Locate the cell with the specified text and output its (X, Y) center coordinate. 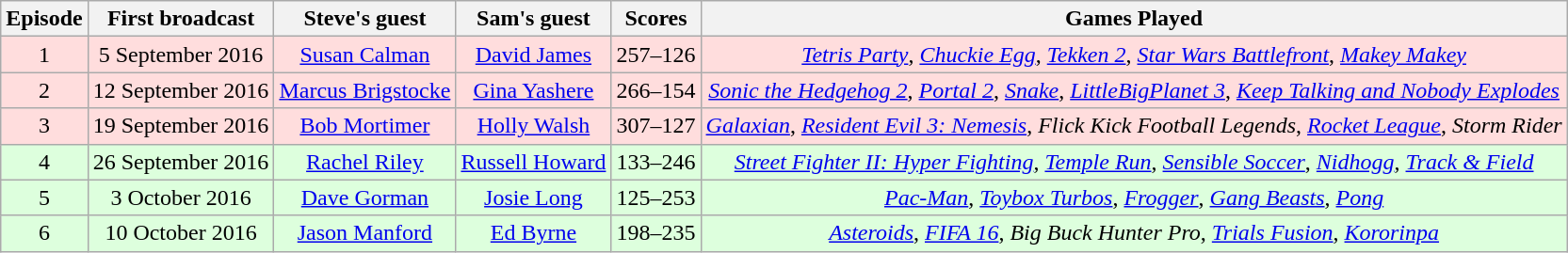
12 September 2016 (181, 90)
133–246 (655, 162)
5 September 2016 (181, 55)
1 (44, 55)
4 (44, 162)
Galaxian, Resident Evil 3: Nemesis, Flick Kick Football Legends, Rocket League, Storm Rider (1134, 126)
Sam's guest (533, 19)
Bob Mortimer (365, 126)
125–253 (655, 198)
257–126 (655, 55)
307–127 (655, 126)
Episode (44, 19)
2 (44, 90)
Rachel Riley (365, 162)
Scores (655, 19)
266–154 (655, 90)
Marcus Brigstocke (365, 90)
Susan Calman (365, 55)
Russell Howard (533, 162)
19 September 2016 (181, 126)
Josie Long (533, 198)
198–235 (655, 233)
Games Played (1134, 19)
Sonic the Hedgehog 2, Portal 2, Snake, LittleBigPlanet 3, Keep Talking and Nobody Explodes (1134, 90)
5 (44, 198)
Ed Byrne (533, 233)
Street Fighter II: Hyper Fighting, Temple Run, Sensible Soccer, Nidhogg, Track & Field (1134, 162)
3 October 2016 (181, 198)
Holly Walsh (533, 126)
6 (44, 233)
Gina Yashere (533, 90)
First broadcast (181, 19)
26 September 2016 (181, 162)
Asteroids, FIFA 16, Big Buck Hunter Pro, Trials Fusion, Kororinpa (1134, 233)
David James (533, 55)
Steve's guest (365, 19)
Pac-Man, Toybox Turbos, Frogger, Gang Beasts, Pong (1134, 198)
3 (44, 126)
Dave Gorman (365, 198)
Tetris Party, Chuckie Egg, Tekken 2, Star Wars Battlefront, Makey Makey (1134, 55)
10 October 2016 (181, 233)
Jason Manford (365, 233)
